From the cell containing the given text, extract its center point as [x, y] coordinate. 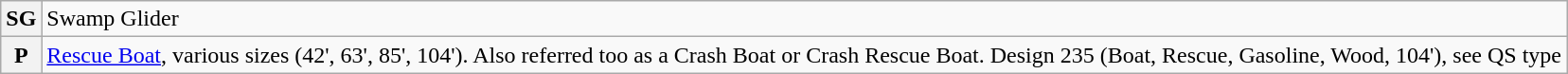
Swamp Glider [805, 19]
P [21, 55]
SG [21, 19]
